For the text-containing cell, return its midpoint in (X, Y) coordinate format. 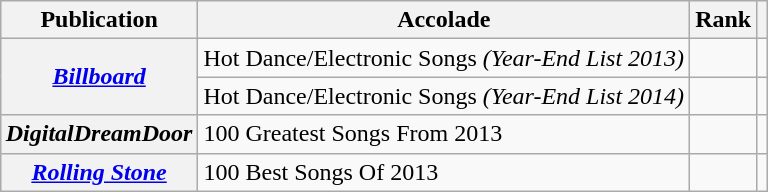
Rolling Stone (99, 172)
Billboard (99, 77)
Rank (724, 20)
100 Greatest Songs From 2013 (444, 134)
Publication (99, 20)
Hot Dance/Electronic Songs (Year-End List 2014) (444, 96)
Accolade (444, 20)
DigitalDreamDoor (99, 134)
100 Best Songs Of 2013 (444, 172)
Hot Dance/Electronic Songs (Year-End List 2013) (444, 58)
